From the cell containing the given text, extract its center point as [X, Y] coordinate. 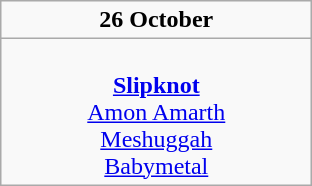
Slipknot Amon Amarth Meshuggah Babymetal [156, 112]
26 October [156, 20]
